Capture the cell that displays the provided text and extract its [X, Y] central coordinate. 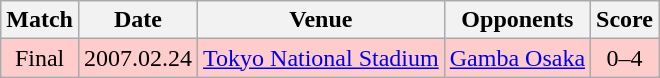
Match [40, 20]
Date [138, 20]
Tokyo National Stadium [322, 58]
Score [625, 20]
Gamba Osaka [517, 58]
Opponents [517, 20]
2007.02.24 [138, 58]
Venue [322, 20]
0–4 [625, 58]
Final [40, 58]
